Determine the (x, y) coordinate at the center of the cell enclosing the given text.  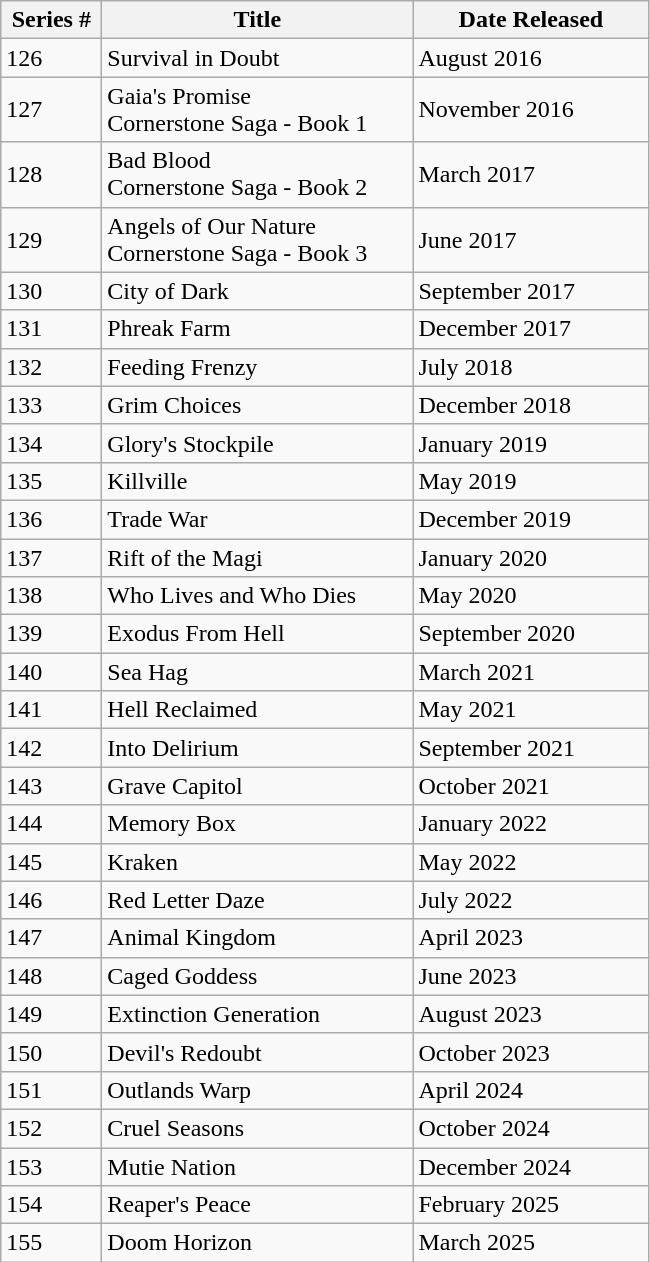
February 2025 (531, 1205)
154 (52, 1205)
126 (52, 58)
Gaia's PromiseCornerstone Saga - Book 1 (258, 110)
October 2023 (531, 1052)
143 (52, 786)
Grave Capitol (258, 786)
October 2024 (531, 1128)
151 (52, 1090)
153 (52, 1167)
June 2017 (531, 240)
April 2023 (531, 938)
136 (52, 519)
January 2020 (531, 557)
128 (52, 174)
July 2022 (531, 900)
131 (52, 329)
152 (52, 1128)
January 2022 (531, 824)
Devil's Redoubt (258, 1052)
139 (52, 634)
December 2024 (531, 1167)
Hell Reclaimed (258, 710)
Series # (52, 20)
May 2020 (531, 596)
148 (52, 976)
Feeding Frenzy (258, 367)
Sea Hag (258, 672)
138 (52, 596)
December 2017 (531, 329)
142 (52, 748)
March 2021 (531, 672)
June 2023 (531, 976)
December 2019 (531, 519)
Kraken (258, 862)
132 (52, 367)
129 (52, 240)
Title (258, 20)
150 (52, 1052)
Memory Box (258, 824)
Date Released (531, 20)
Reaper's Peace (258, 1205)
Who Lives and Who Dies (258, 596)
Mutie Nation (258, 1167)
September 2021 (531, 748)
Animal Kingdom (258, 938)
144 (52, 824)
Killville (258, 481)
City of Dark (258, 291)
May 2021 (531, 710)
Grim Choices (258, 405)
Phreak Farm (258, 329)
October 2021 (531, 786)
Caged Goddess (258, 976)
August 2016 (531, 58)
Trade War (258, 519)
April 2024 (531, 1090)
155 (52, 1243)
134 (52, 443)
August 2023 (531, 1014)
Angels of Our NatureCornerstone Saga - Book 3 (258, 240)
Red Letter Daze (258, 900)
Cruel Seasons (258, 1128)
135 (52, 481)
145 (52, 862)
March 2017 (531, 174)
147 (52, 938)
130 (52, 291)
Outlands Warp (258, 1090)
May 2022 (531, 862)
Doom Horizon (258, 1243)
127 (52, 110)
Into Delirium (258, 748)
133 (52, 405)
Exodus From Hell (258, 634)
140 (52, 672)
Extinction Generation (258, 1014)
146 (52, 900)
November 2016 (531, 110)
July 2018 (531, 367)
January 2019 (531, 443)
September 2017 (531, 291)
141 (52, 710)
December 2018 (531, 405)
Bad BloodCornerstone Saga - Book 2 (258, 174)
May 2019 (531, 481)
149 (52, 1014)
September 2020 (531, 634)
Glory's Stockpile (258, 443)
137 (52, 557)
Survival in Doubt (258, 58)
March 2025 (531, 1243)
Rift of the Magi (258, 557)
